Return the (x, y) coordinate for the center point of the cell that contains the specified text.  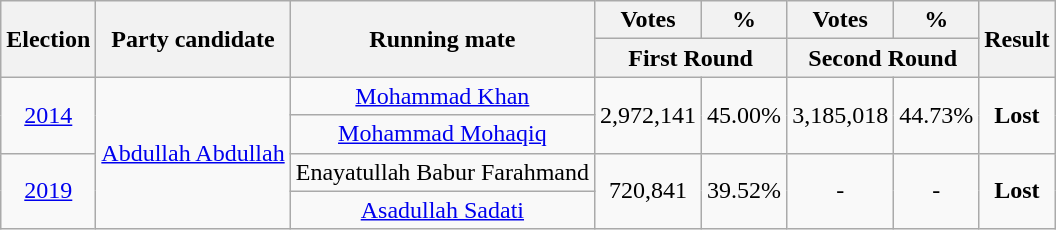
Mohammad Khan (442, 96)
3,185,018 (840, 115)
44.73% (936, 115)
45.00% (744, 115)
720,841 (648, 191)
Abdullah Abdullah (193, 153)
Second Round (883, 58)
Party candidate (193, 39)
39.52% (744, 191)
First Round (691, 58)
Election (48, 39)
2014 (48, 115)
Mohammad Mohaqiq (442, 134)
2,972,141 (648, 115)
Result (1017, 39)
Asadullah Sadati (442, 210)
Running mate (442, 39)
Enayatullah Babur Farahmand (442, 172)
2019 (48, 191)
